Pinpoint the cell where the given text exists, returning its (x, y) midpoint coordinate. 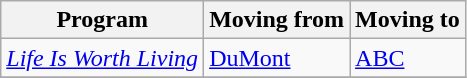
DuMont (277, 58)
Moving from (277, 20)
Program (102, 20)
ABC (408, 58)
Life Is Worth Living (102, 58)
Moving to (408, 20)
